Detect which cell encompasses the target text, then output its (x, y) center coordinate. 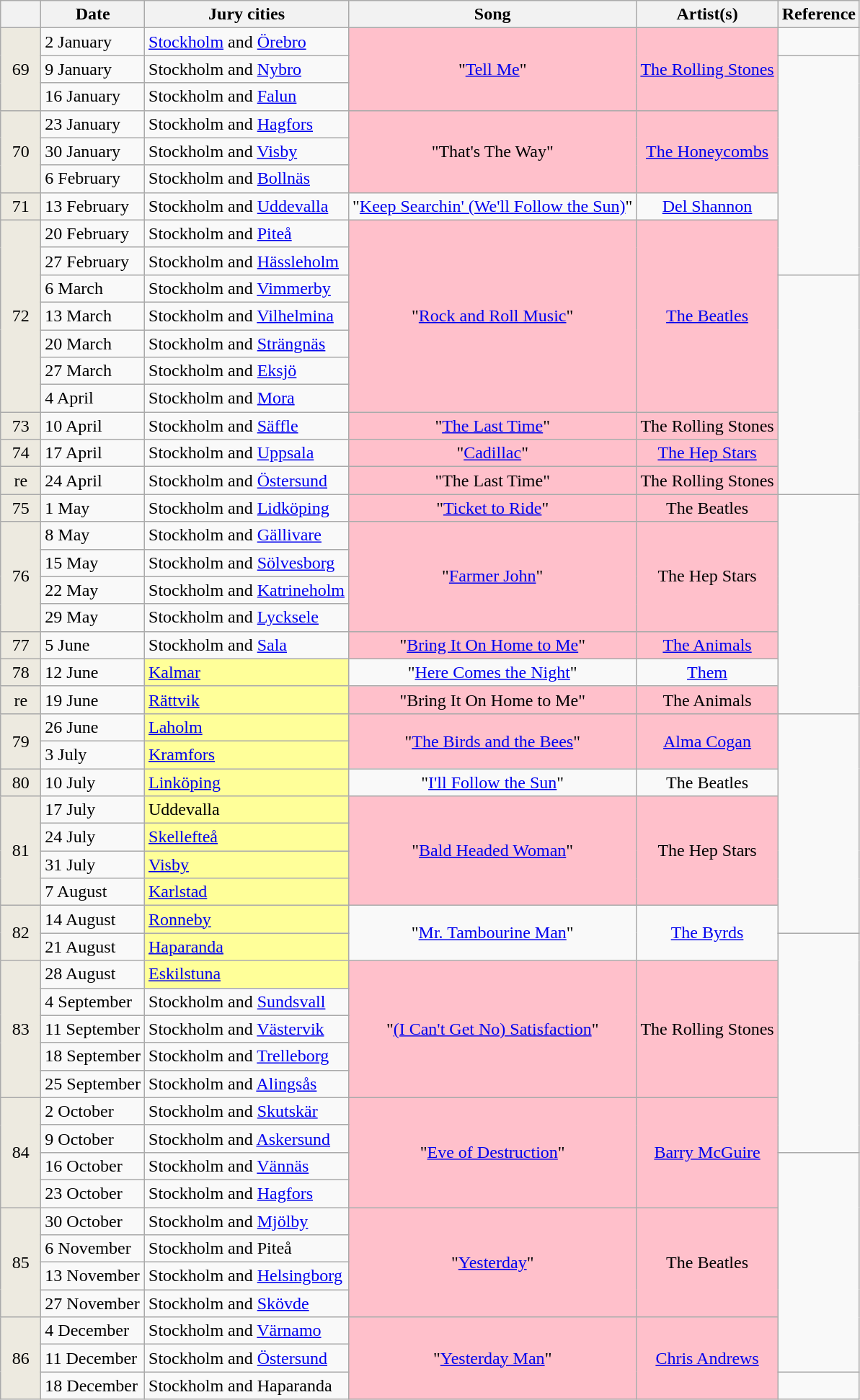
Stockholm and Askersund (247, 1138)
The Byrds (707, 933)
13 March (93, 316)
76 (21, 576)
"Keep Searchin' (We'll Follow the Sun)" (493, 206)
82 (21, 933)
15 May (93, 563)
Stockholm and Säffle (247, 426)
9 January (93, 69)
4 December (93, 1331)
Stockholm and Skövde (247, 1303)
74 (21, 453)
Laholm (247, 727)
23 October (93, 1193)
Stockholm and Bollnäs (247, 179)
"I'll Follow the Sun" (493, 782)
11 December (93, 1358)
Kalmar (247, 672)
Stockholm and Hässleholm (247, 261)
17 July (93, 810)
"That's The Way" (493, 151)
69 (21, 69)
"Yesterday Man" (493, 1358)
2 October (93, 1111)
Stockholm and Vimmerby (247, 288)
"Bald Headed Woman" (493, 851)
Stockholm and Visby (247, 151)
Stockholm and Vilhelmina (247, 316)
13 November (93, 1276)
70 (21, 151)
27 February (93, 261)
Date (93, 14)
80 (21, 782)
16 October (93, 1166)
Stockholm and Mora (247, 398)
24 April (93, 481)
"Farmer John" (493, 576)
"The Birds and the Bees" (493, 741)
Jury cities (247, 14)
"Cadillac" (493, 453)
14 August (93, 919)
Stockholm and Alingsås (247, 1084)
Haparanda (247, 947)
"(I Can't Get No) Satisfaction" (493, 1029)
21 August (93, 947)
Alma Cogan (707, 741)
72 (21, 316)
29 May (93, 617)
9 October (93, 1138)
28 August (93, 974)
10 April (93, 426)
81 (21, 851)
7 August (93, 892)
Stockholm and Lidköping (247, 508)
Stockholm and Trelleborg (247, 1056)
Stockholm and Skutskär (247, 1111)
22 May (93, 590)
2 January (93, 42)
Ronneby (247, 919)
Stockholm and Nybro (247, 69)
27 March (93, 371)
13 February (93, 206)
Stockholm and Vännäs (247, 1166)
Linköping (247, 782)
Stockholm and Katrineholm (247, 590)
Rättvik (247, 700)
84 (21, 1152)
Skellefteå (247, 837)
19 June (93, 700)
30 January (93, 151)
Stockholm and Strängnäs (247, 344)
Uddevalla (247, 810)
77 (21, 645)
78 (21, 672)
24 July (93, 837)
16 January (93, 97)
27 November (93, 1303)
73 (21, 426)
Artist(s) (707, 14)
Stockholm and Sölvesborg (247, 563)
Song (493, 14)
26 June (93, 727)
"Mr. Tambourine Man" (493, 933)
Karlstad (247, 892)
Stockholm and Värnamo (247, 1331)
"Rock and Roll Music" (493, 316)
11 September (93, 1029)
8 May (93, 535)
31 July (93, 865)
Stockholm and Uppsala (247, 453)
Reference (819, 14)
Stockholm and Lycksele (247, 617)
Them (707, 672)
Visby (247, 865)
The Honeycombs (707, 151)
"Here Comes the Night" (493, 672)
Stockholm and Sundsvall (247, 1002)
1 May (93, 508)
Stockholm and Sala (247, 645)
"Ticket to Ride" (493, 508)
6 February (93, 179)
17 April (93, 453)
Stockholm and Haparanda (247, 1386)
Kramfors (247, 754)
75 (21, 508)
4 September (93, 1002)
Stockholm and Uddevalla (247, 206)
Stockholm and Falun (247, 97)
Del Shannon (707, 206)
71 (21, 206)
4 April (93, 398)
85 (21, 1262)
Barry McGuire (707, 1152)
Stockholm and Eksjö (247, 371)
Stockholm and Västervik (247, 1029)
Eskilstuna (247, 974)
6 November (93, 1249)
30 October (93, 1221)
79 (21, 741)
20 February (93, 233)
Chris Andrews (707, 1358)
83 (21, 1029)
12 June (93, 672)
"Eve of Destruction" (493, 1152)
6 March (93, 288)
Stockholm and Gällivare (247, 535)
10 July (93, 782)
5 June (93, 645)
25 September (93, 1084)
"Tell Me" (493, 69)
"Yesterday" (493, 1262)
18 September (93, 1056)
Stockholm and Helsingborg (247, 1276)
86 (21, 1358)
20 March (93, 344)
23 January (93, 124)
3 July (93, 754)
18 December (93, 1386)
Stockholm and Örebro (247, 42)
Stockholm and Mjölby (247, 1221)
